Return [x, y] of the center of cell containing provided text 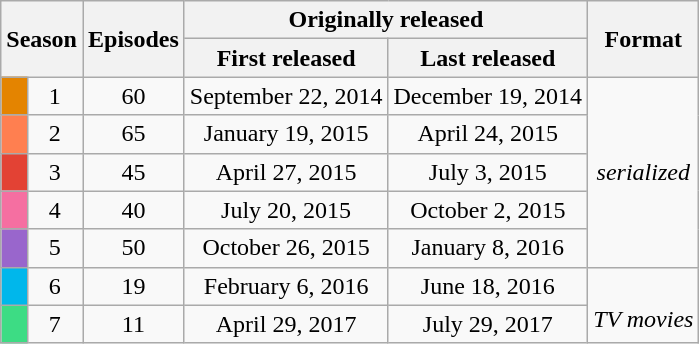
serialized [644, 172]
7 [54, 324]
April 29, 2017 [286, 324]
December 19, 2014 [488, 96]
April 24, 2015 [488, 134]
July 3, 2015 [488, 172]
65 [133, 134]
October 26, 2015 [286, 248]
6 [54, 286]
40 [133, 210]
Episodes [133, 39]
July 29, 2017 [488, 324]
60 [133, 96]
Originally released [386, 20]
October 2, 2015 [488, 210]
First released [286, 58]
3 [54, 172]
4 [54, 210]
11 [133, 324]
1 [54, 96]
June 18, 2016 [488, 286]
Season [42, 39]
January 19, 2015 [286, 134]
50 [133, 248]
Format [644, 39]
45 [133, 172]
April 27, 2015 [286, 172]
July 20, 2015 [286, 210]
TV movies [644, 305]
Last released [488, 58]
January 8, 2016 [488, 248]
February 6, 2016 [286, 286]
2 [54, 134]
5 [54, 248]
September 22, 2014 [286, 96]
19 [133, 286]
